Extract the (X, Y) coordinate from the center of the cell holding the provided text.  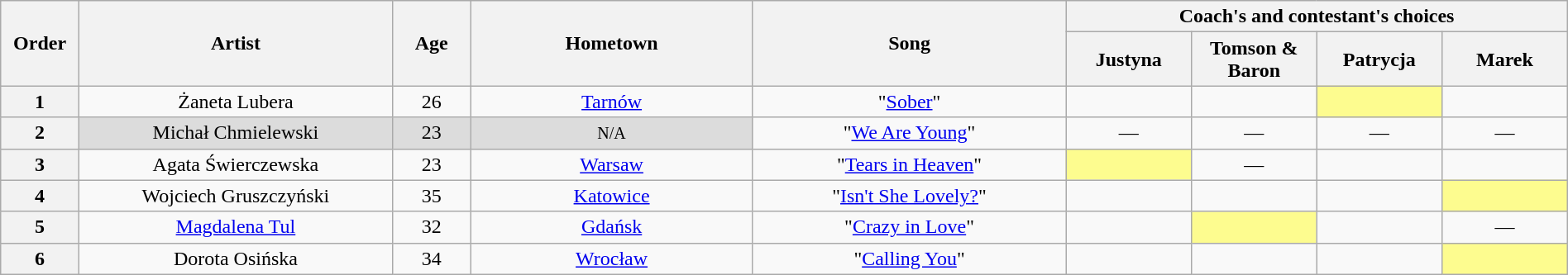
35 (432, 196)
Magdalena Tul (235, 227)
"Isn't She Lovely?" (910, 196)
Coach's and contestant's choices (1317, 17)
Gdańsk (612, 227)
Marek (1505, 59)
26 (432, 102)
Wrocław (612, 258)
5 (40, 227)
N/A (612, 133)
"We Are Young" (910, 133)
Justyna (1129, 59)
Artist (235, 43)
Katowice (612, 196)
Tarnów (612, 102)
Song (910, 43)
4 (40, 196)
Dorota Osińska (235, 258)
Tomson & Baron (1255, 59)
Order (40, 43)
"Crazy in Love" (910, 227)
Age (432, 43)
Żaneta Lubera (235, 102)
Wojciech Gruszczyński (235, 196)
34 (432, 258)
6 (40, 258)
Agata Świerczewska (235, 164)
"Tears in Heaven" (910, 164)
3 (40, 164)
Patrycja (1379, 59)
"Sober" (910, 102)
"Calling You" (910, 258)
Warsaw (612, 164)
Hometown (612, 43)
1 (40, 102)
2 (40, 133)
32 (432, 227)
Michał Chmielewski (235, 133)
